Capture the cell that displays the provided text and extract its [X, Y] central coordinate. 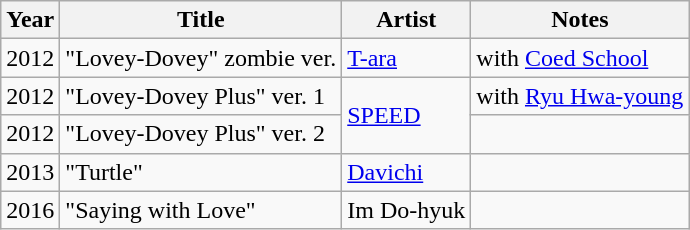
"Lovey-Dovey" zombie ver. [201, 58]
2016 [30, 210]
SPEED [406, 115]
T-ara [406, 58]
with Coed School [580, 58]
2013 [30, 172]
Im Do-hyuk [406, 210]
Title [201, 20]
"Lovey-Dovey Plus" ver. 1 [201, 96]
"Lovey-Dovey Plus" ver. 2 [201, 134]
Year [30, 20]
Davichi [406, 172]
Notes [580, 20]
"Saying with Love" [201, 210]
"Turtle" [201, 172]
with Ryu Hwa-young [580, 96]
Artist [406, 20]
